Capture the cell that displays the provided text and extract its (x, y) central coordinate. 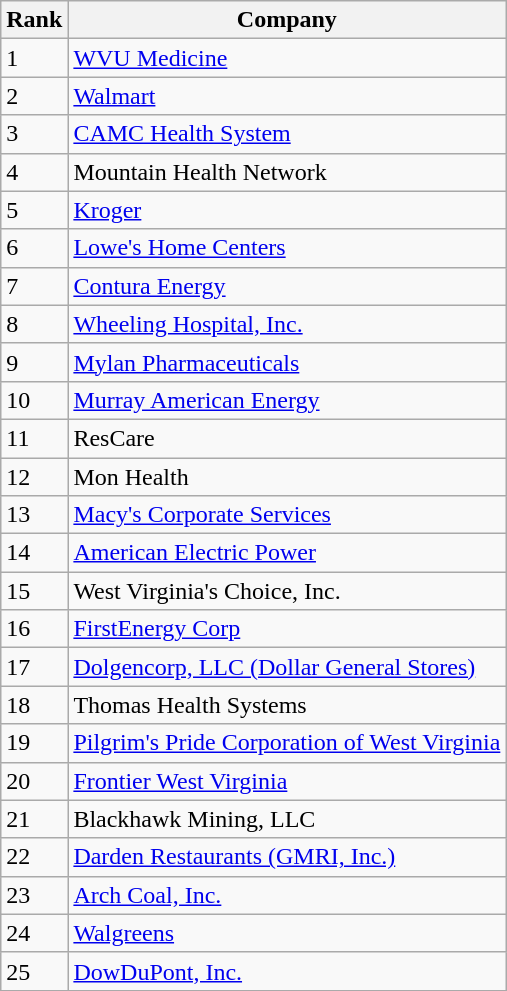
14 (34, 553)
2 (34, 96)
Frontier West Virginia (287, 781)
4 (34, 172)
FirstEnergy Corp (287, 629)
9 (34, 362)
17 (34, 667)
Thomas Health Systems (287, 705)
Mountain Health Network (287, 172)
8 (34, 324)
Lowe's Home Centers (287, 248)
10 (34, 400)
American Electric Power (287, 553)
Wheeling Hospital, Inc. (287, 324)
Mon Health (287, 477)
Rank (34, 20)
22 (34, 857)
Murray American Energy (287, 400)
Darden Restaurants (GMRI, Inc.) (287, 857)
19 (34, 743)
16 (34, 629)
WVU Medicine (287, 58)
18 (34, 705)
15 (34, 591)
Contura Energy (287, 286)
Pilgrim's Pride Corporation of West Virginia (287, 743)
Company (287, 20)
Macy's Corporate Services (287, 515)
11 (34, 438)
DowDuPont, Inc. (287, 971)
Mylan Pharmaceuticals (287, 362)
Walgreens (287, 933)
3 (34, 134)
24 (34, 933)
1 (34, 58)
23 (34, 895)
Kroger (287, 210)
6 (34, 248)
13 (34, 515)
Arch Coal, Inc. (287, 895)
5 (34, 210)
Blackhawk Mining, LLC (287, 819)
CAMC Health System (287, 134)
Walmart (287, 96)
ResCare (287, 438)
Dolgencorp, LLC (Dollar General Stores) (287, 667)
7 (34, 286)
25 (34, 971)
12 (34, 477)
21 (34, 819)
West Virginia's Choice, Inc. (287, 591)
20 (34, 781)
